From the cell containing the given text, extract its center point as (x, y) coordinate. 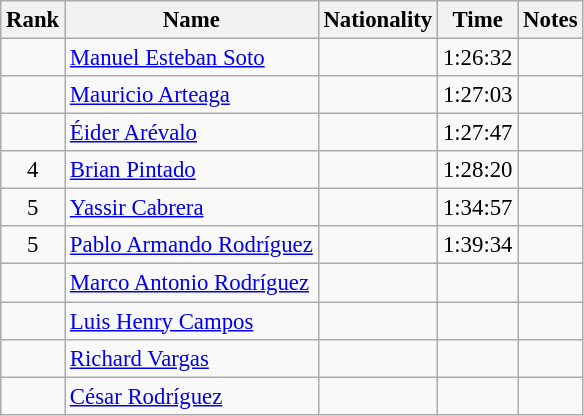
Manuel Esteban Soto (192, 58)
Brian Pintado (192, 170)
César Rodríguez (192, 396)
1:34:57 (478, 208)
4 (33, 170)
Richard Vargas (192, 358)
Rank (33, 20)
Pablo Armando Rodríguez (192, 245)
Yassir Cabrera (192, 208)
1:27:47 (478, 133)
1:26:32 (478, 58)
Mauricio Arteaga (192, 95)
Luis Henry Campos (192, 321)
Nationality (378, 20)
Notes (550, 20)
1:39:34 (478, 245)
1:27:03 (478, 95)
1:28:20 (478, 170)
Marco Antonio Rodríguez (192, 283)
Name (192, 20)
Éider Arévalo (192, 133)
Time (478, 20)
